Provide the (x, y) coordinate of the cell's center where the given text is located.  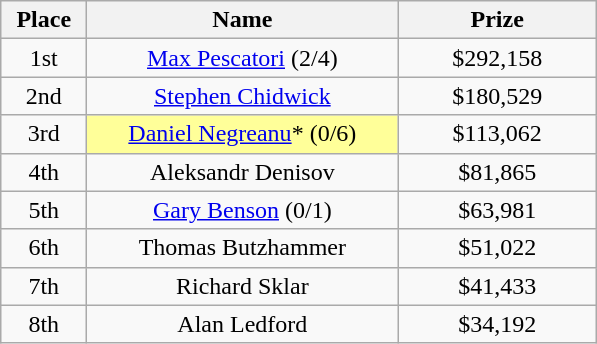
$292,158 (498, 58)
8th (44, 324)
Stephen Chidwick (242, 96)
6th (44, 248)
3rd (44, 134)
Thomas Butzhammer (242, 248)
Aleksandr Denisov (242, 172)
$180,529 (498, 96)
Alan Ledford (242, 324)
1st (44, 58)
2nd (44, 96)
Gary Benson (0/1) (242, 210)
5th (44, 210)
$51,022 (498, 248)
Name (242, 20)
$63,981 (498, 210)
$34,192 (498, 324)
$113,062 (498, 134)
$41,433 (498, 286)
Prize (498, 20)
Richard Sklar (242, 286)
Place (44, 20)
Max Pescatori (2/4) (242, 58)
$81,865 (498, 172)
4th (44, 172)
Daniel Negreanu* (0/6) (242, 134)
7th (44, 286)
